Identify which cell holds the provided text, then report its [X, Y] central coordinate. 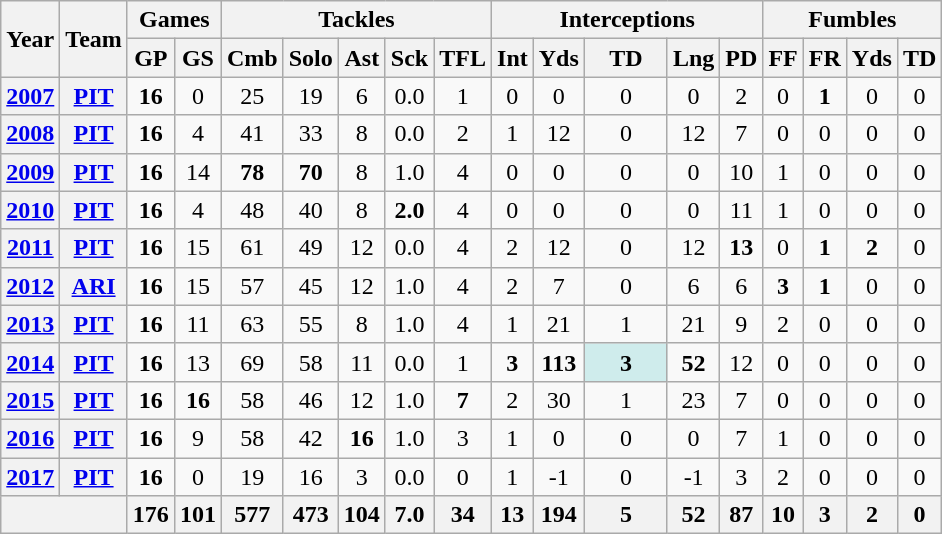
Cmb [252, 58]
5 [626, 515]
104 [362, 515]
Ast [362, 58]
101 [198, 515]
2012 [30, 286]
113 [558, 362]
14 [198, 172]
49 [310, 248]
70 [310, 172]
25 [252, 96]
2016 [30, 438]
42 [310, 438]
PD [742, 58]
2009 [30, 172]
34 [463, 515]
FF [783, 58]
Int [513, 58]
FR [824, 58]
577 [252, 515]
GP [150, 58]
57 [252, 286]
Games [174, 20]
Lng [693, 58]
2014 [30, 362]
ARI [94, 286]
2.0 [409, 210]
GS [198, 58]
176 [150, 515]
30 [558, 400]
23 [693, 400]
194 [558, 515]
Fumbles [852, 20]
2011 [30, 248]
TFL [463, 58]
Interceptions [628, 20]
78 [252, 172]
7.0 [409, 515]
2013 [30, 324]
40 [310, 210]
2017 [30, 477]
Solo [310, 58]
Sck [409, 58]
41 [252, 134]
63 [252, 324]
45 [310, 286]
Tackles [356, 20]
33 [310, 134]
2010 [30, 210]
2007 [30, 96]
48 [252, 210]
87 [742, 515]
55 [310, 324]
473 [310, 515]
Year [30, 39]
2015 [30, 400]
2008 [30, 134]
61 [252, 248]
69 [252, 362]
Team [94, 39]
46 [310, 400]
